Identify which cell holds the provided text, then report its [x, y] central coordinate. 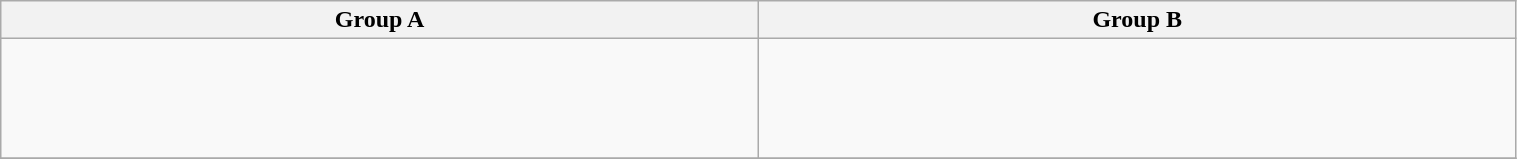
Group A [380, 20]
Group B [1137, 20]
